Locate the cell with the specified text and output its [x, y] center coordinate. 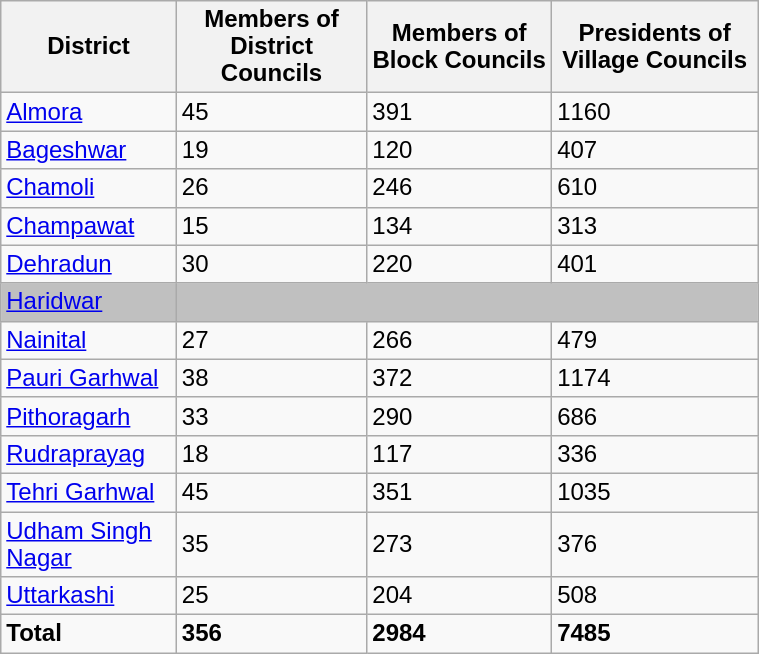
508 [655, 596]
Rudraprayag [89, 454]
1160 [655, 112]
204 [460, 596]
1035 [655, 492]
25 [271, 596]
Chamoli [89, 188]
266 [460, 340]
220 [460, 264]
Tehri Garhwal [89, 492]
686 [655, 416]
391 [460, 112]
Uttarkashi [89, 596]
273 [460, 544]
610 [655, 188]
Pauri Garhwal [89, 378]
33 [271, 416]
372 [460, 378]
7485 [655, 634]
356 [271, 634]
Dehradun [89, 264]
Members of District Councils [271, 47]
407 [655, 150]
30 [271, 264]
479 [655, 340]
18 [271, 454]
2984 [460, 634]
Pithoragarh [89, 416]
Haridwar [89, 302]
376 [655, 544]
38 [271, 378]
401 [655, 264]
Nainital [89, 340]
117 [460, 454]
15 [271, 226]
336 [655, 454]
1174 [655, 378]
26 [271, 188]
120 [460, 150]
Bageshwar [89, 150]
Members of Block Councils [460, 47]
Udham Singh Nagar [89, 544]
290 [460, 416]
Total [89, 634]
35 [271, 544]
19 [271, 150]
27 [271, 340]
313 [655, 226]
Presidents of Village Councils [655, 47]
134 [460, 226]
351 [460, 492]
Champawat [89, 226]
Almora [89, 112]
District [89, 47]
246 [460, 188]
